Find where the given text appears and provide that cell's center as [X, Y] coordinate. 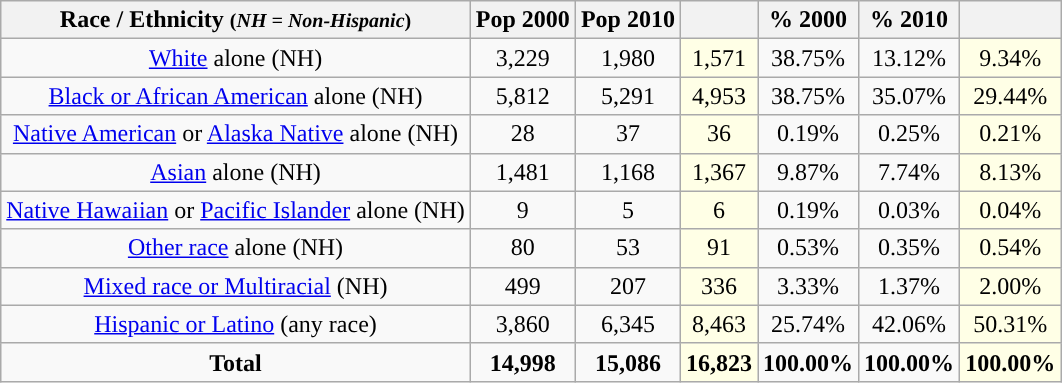
336 [718, 286]
Native Hawaiian or Pacific Islander alone (NH) [236, 210]
28 [522, 134]
White alone (NH) [236, 58]
1,168 [628, 172]
6 [718, 210]
% 2010 [910, 20]
5,812 [522, 96]
13.12% [910, 58]
7.74% [910, 172]
9.87% [808, 172]
80 [522, 248]
16,823 [718, 362]
3.33% [808, 286]
1,367 [718, 172]
Race / Ethnicity (NH = Non-Hispanic) [236, 20]
1,980 [628, 58]
1.37% [910, 286]
0.04% [1010, 210]
4,953 [718, 96]
9 [522, 210]
15,086 [628, 362]
42.06% [910, 324]
Hispanic or Latino (any race) [236, 324]
Native American or Alaska Native alone (NH) [236, 134]
0.35% [910, 248]
14,998 [522, 362]
25.74% [808, 324]
1,571 [718, 58]
207 [628, 286]
0.54% [1010, 248]
0.53% [808, 248]
Pop 2000 [522, 20]
2.00% [1010, 286]
Asian alone (NH) [236, 172]
29.44% [1010, 96]
0.21% [1010, 134]
8.13% [1010, 172]
0.25% [910, 134]
36 [718, 134]
1,481 [522, 172]
Pop 2010 [628, 20]
Black or African American alone (NH) [236, 96]
Mixed race or Multiracial (NH) [236, 286]
50.31% [1010, 324]
35.07% [910, 96]
91 [718, 248]
3,860 [522, 324]
499 [522, 286]
0.03% [910, 210]
3,229 [522, 58]
9.34% [1010, 58]
% 2000 [808, 20]
8,463 [718, 324]
53 [628, 248]
37 [628, 134]
5,291 [628, 96]
5 [628, 210]
Total [236, 362]
6,345 [628, 324]
Other race alone (NH) [236, 248]
